Identify which cell holds the provided text, then report its (x, y) central coordinate. 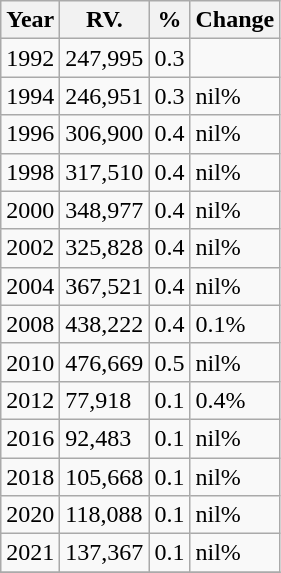
438,222 (104, 324)
2018 (30, 477)
306,900 (104, 134)
% (170, 20)
317,510 (104, 172)
92,483 (104, 438)
Change (235, 20)
1994 (30, 96)
105,668 (104, 477)
2002 (30, 248)
2004 (30, 286)
246,951 (104, 96)
1992 (30, 58)
247,995 (104, 58)
1998 (30, 172)
476,669 (104, 362)
0.1% (235, 324)
1996 (30, 134)
137,367 (104, 553)
325,828 (104, 248)
2008 (30, 324)
77,918 (104, 400)
Year (30, 20)
367,521 (104, 286)
0.5 (170, 362)
2021 (30, 553)
2020 (30, 515)
2010 (30, 362)
0.4% (235, 400)
118,088 (104, 515)
348,977 (104, 210)
2016 (30, 438)
2012 (30, 400)
RV. (104, 20)
2000 (30, 210)
